Output the (x, y) coordinate of the center of the cell containing the given text.  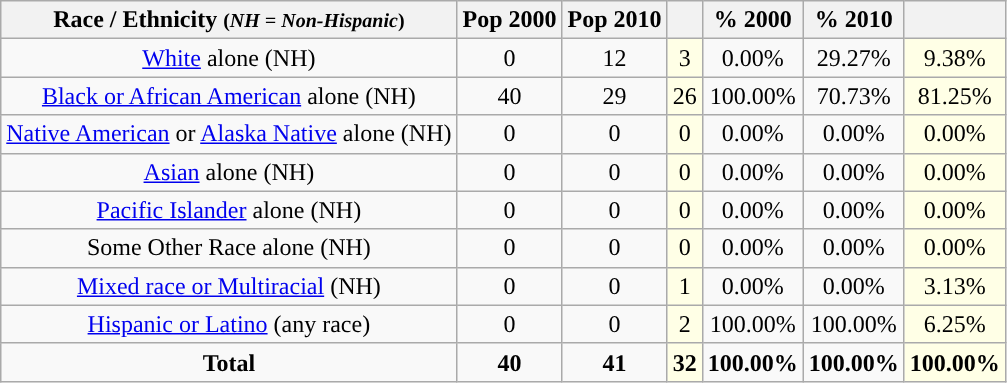
81.25% (954, 96)
White alone (NH) (229, 58)
Black or African American alone (NH) (229, 96)
3 (684, 58)
29 (614, 96)
2 (684, 324)
Some Other Race alone (NH) (229, 248)
12 (614, 58)
% 2000 (752, 20)
26 (684, 96)
Native American or Alaska Native alone (NH) (229, 134)
Hispanic or Latino (any race) (229, 324)
70.73% (854, 96)
Pacific Islander alone (NH) (229, 210)
Pop 2000 (510, 20)
Pop 2010 (614, 20)
% 2010 (854, 20)
Asian alone (NH) (229, 172)
Total (229, 362)
41 (614, 362)
Race / Ethnicity (NH = Non-Hispanic) (229, 20)
32 (684, 362)
29.27% (854, 58)
3.13% (954, 286)
1 (684, 286)
Mixed race or Multiracial (NH) (229, 286)
6.25% (954, 324)
9.38% (954, 58)
